Return (x, y) of the center of cell containing provided text 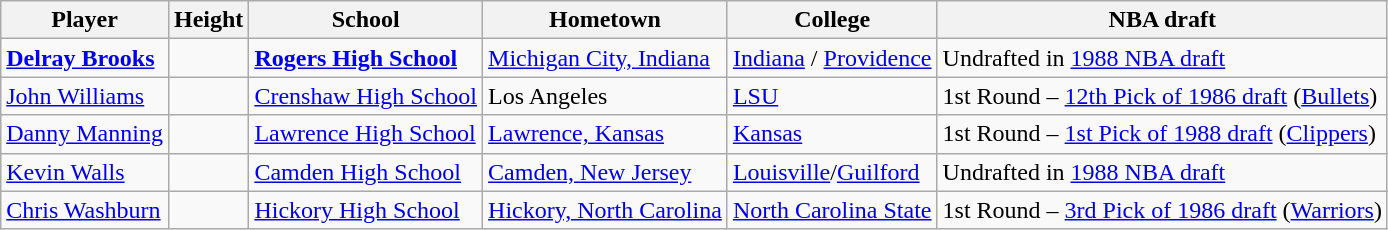
Camden High School (366, 172)
School (366, 20)
North Carolina State (832, 210)
Los Angeles (606, 96)
1st Round – 3rd Pick of 1986 draft (Warriors) (1162, 210)
Camden, New Jersey (606, 172)
Player (85, 20)
1st Round – 1st Pick of 1988 draft (Clippers) (1162, 134)
Lawrence High School (366, 134)
Danny Manning (85, 134)
1st Round – 12th Pick of 1986 draft (Bullets) (1162, 96)
Height (208, 20)
Michigan City, Indiana (606, 58)
College (832, 20)
Hickory High School (366, 210)
Hickory, North Carolina (606, 210)
LSU (832, 96)
NBA draft (1162, 20)
Indiana / Providence (832, 58)
Kansas (832, 134)
Crenshaw High School (366, 96)
Delray Brooks (85, 58)
Lawrence, Kansas (606, 134)
John Williams (85, 96)
Louisville/Guilford (832, 172)
Chris Washburn (85, 210)
Rogers High School (366, 58)
Kevin Walls (85, 172)
Hometown (606, 20)
